Determine the (X, Y) coordinate at the center of the cell enclosing the given text.  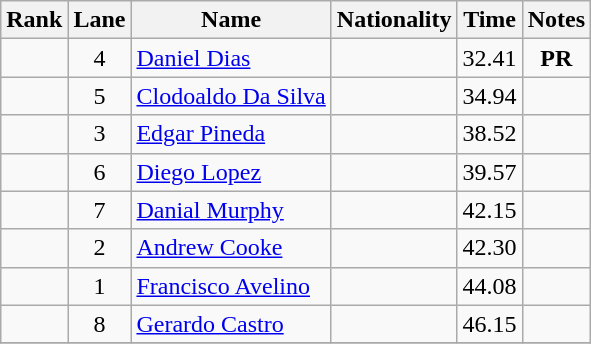
2 (100, 248)
Time (490, 20)
42.30 (490, 248)
46.15 (490, 324)
PR (556, 58)
39.57 (490, 172)
4 (100, 58)
3 (100, 134)
38.52 (490, 134)
Edgar Pineda (231, 134)
Danial Murphy (231, 210)
Rank (34, 20)
Francisco Avelino (231, 286)
Notes (556, 20)
42.15 (490, 210)
Lane (100, 20)
Nationality (394, 20)
7 (100, 210)
44.08 (490, 286)
8 (100, 324)
34.94 (490, 96)
Gerardo Castro (231, 324)
Daniel Dias (231, 58)
Andrew Cooke (231, 248)
5 (100, 96)
1 (100, 286)
Diego Lopez (231, 172)
6 (100, 172)
Name (231, 20)
32.41 (490, 58)
Clodoaldo Da Silva (231, 96)
